Scan for the cell matching the given text and deliver its (x, y) coordinate at center. 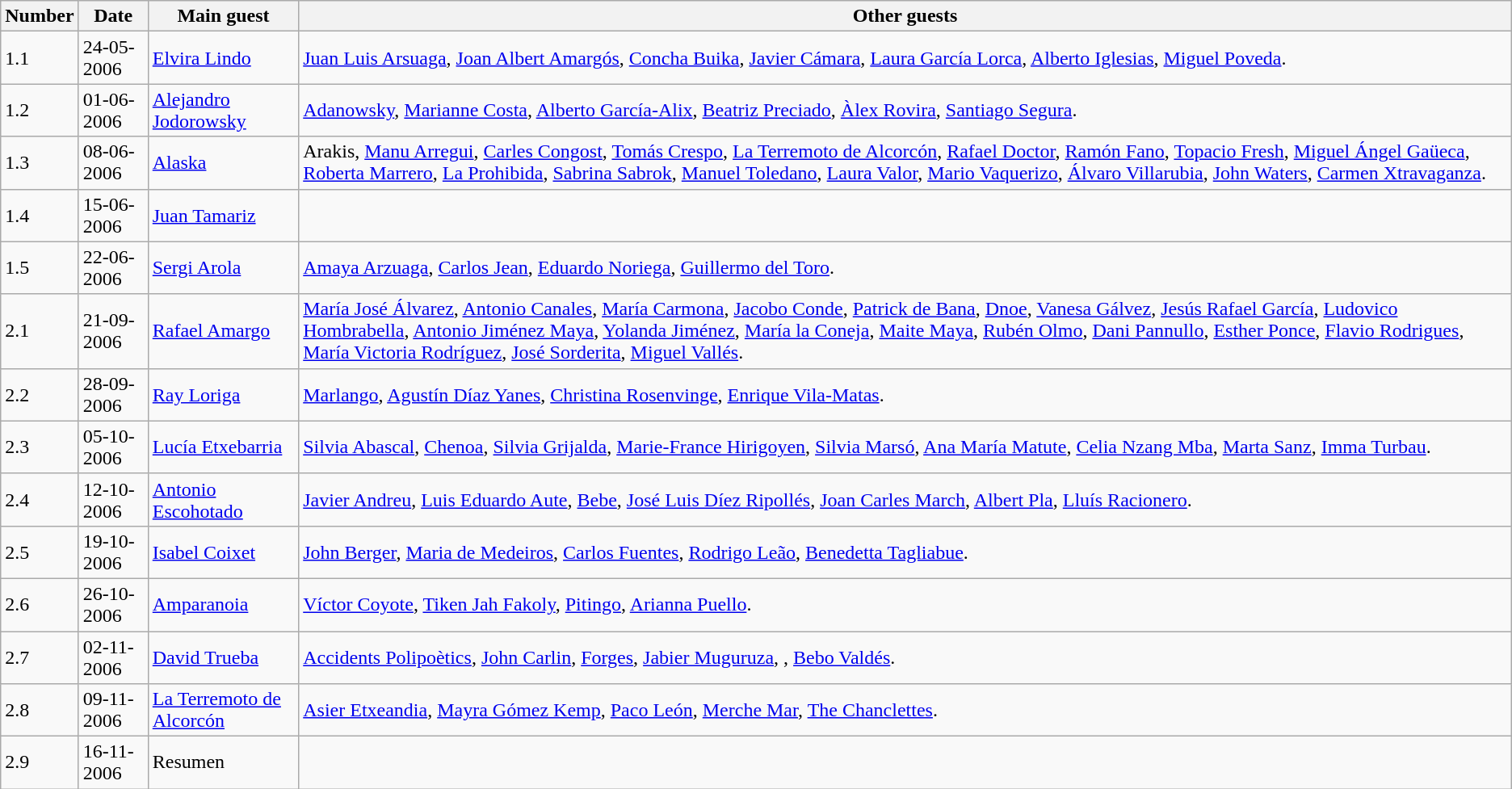
26-10-2006 (113, 604)
Adanowsky, Marianne Costa, Alberto García-Alix, Beatriz Preciado, Àlex Rovira, Santiago Segura. (905, 110)
01-06-2006 (113, 110)
Rafael Amargo (223, 331)
22-06-2006 (113, 268)
Asier Etxeandia, Mayra Gómez Kemp, Paco León, Merche Mar, The Chanclettes. (905, 711)
1.2 (40, 110)
John Berger, Maria de Medeiros, Carlos Fuentes, Rodrigo Leão, Benedetta Tagliabue. (905, 552)
Lucía Etxebarria (223, 447)
2.8 (40, 711)
Sergi Arola (223, 268)
Isabel Coixet (223, 552)
Elvira Lindo (223, 58)
1.3 (40, 163)
16-11-2006 (113, 762)
1.5 (40, 268)
21-09-2006 (113, 331)
09-11-2006 (113, 711)
28-09-2006 (113, 394)
Date (113, 16)
2.7 (40, 657)
2.6 (40, 604)
Number (40, 16)
Antonio Escohotado (223, 499)
Alejandro Jodorowsky (223, 110)
19-10-2006 (113, 552)
Juan Tamariz (223, 215)
2.4 (40, 499)
08-06-2006 (113, 163)
Resumen (223, 762)
24-05-2006 (113, 58)
2.1 (40, 331)
05-10-2006 (113, 447)
2.9 (40, 762)
1.4 (40, 215)
David Trueba (223, 657)
15-06-2006 (113, 215)
Accidents Polipoètics, John Carlin, Forges, Jabier Muguruza, , Bebo Valdés. (905, 657)
12-10-2006 (113, 499)
02-11-2006 (113, 657)
1.1 (40, 58)
Amaya Arzuaga, Carlos Jean, Eduardo Noriega, Guillermo del Toro. (905, 268)
La Terremoto de Alcorcón (223, 711)
2.2 (40, 394)
Silvia Abascal, Chenoa, Silvia Grijalda, Marie-France Hirigoyen, Silvia Marsó, Ana María Matute, Celia Nzang Mba, Marta Sanz, Imma Turbau. (905, 447)
Other guests (905, 16)
2.5 (40, 552)
Juan Luis Arsuaga, Joan Albert Amargós, Concha Buika, Javier Cámara, Laura García Lorca, Alberto Iglesias, Miguel Poveda. (905, 58)
Alaska (223, 163)
Ray Loriga (223, 394)
Amparanoia (223, 604)
Main guest (223, 16)
Víctor Coyote, Tiken Jah Fakoly, Pitingo, Arianna Puello. (905, 604)
Javier Andreu, Luis Eduardo Aute, Bebe, José Luis Díez Ripollés, Joan Carles March, Albert Pla, Lluís Racionero. (905, 499)
2.3 (40, 447)
Marlango, Agustín Díaz Yanes, Christina Rosenvinge, Enrique Vila-Matas. (905, 394)
